Determine the [x, y] coordinate at the center of the cell enclosing the given text.  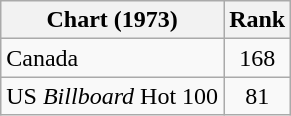
168 [258, 58]
Rank [258, 20]
Canada [112, 58]
US Billboard Hot 100 [112, 96]
Chart (1973) [112, 20]
81 [258, 96]
